For the text-containing cell, return its midpoint in (x, y) coordinate format. 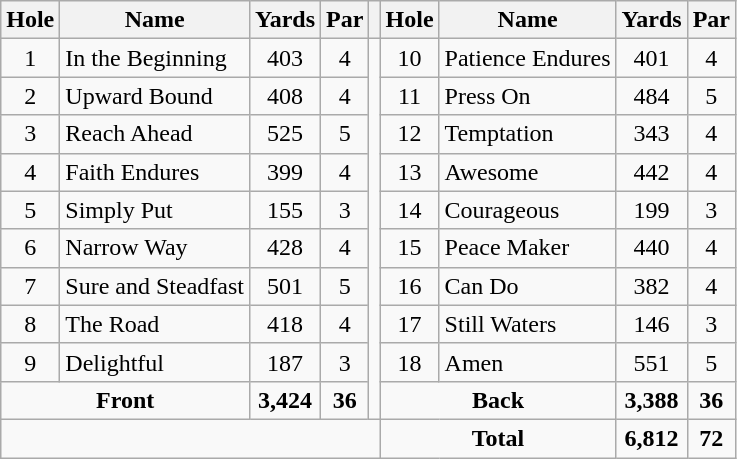
9 (30, 362)
6 (30, 248)
401 (652, 58)
7 (30, 286)
Upward Bound (155, 96)
Faith Endures (155, 172)
442 (652, 172)
408 (284, 96)
8 (30, 324)
Narrow Way (155, 248)
501 (284, 286)
Delightful (155, 362)
199 (652, 210)
6,812 (652, 438)
Patience Endures (528, 58)
403 (284, 58)
399 (284, 172)
525 (284, 134)
Awesome (528, 172)
Press On (528, 96)
382 (652, 286)
Reach Ahead (155, 134)
15 (410, 248)
11 (410, 96)
Courageous (528, 210)
Total (498, 438)
551 (652, 362)
12 (410, 134)
72 (711, 438)
343 (652, 134)
Simply Put (155, 210)
3,424 (284, 400)
440 (652, 248)
418 (284, 324)
Sure and Steadfast (155, 286)
Still Waters (528, 324)
10 (410, 58)
1 (30, 58)
Can Do (528, 286)
187 (284, 362)
Peace Maker (528, 248)
428 (284, 248)
155 (284, 210)
3,388 (652, 400)
The Road (155, 324)
484 (652, 96)
Amen (528, 362)
18 (410, 362)
16 (410, 286)
Back (498, 400)
13 (410, 172)
2 (30, 96)
In the Beginning (155, 58)
17 (410, 324)
14 (410, 210)
146 (652, 324)
Front (126, 400)
Temptation (528, 134)
